Determine the [X, Y] coordinate at the center of the cell enclosing the given text.  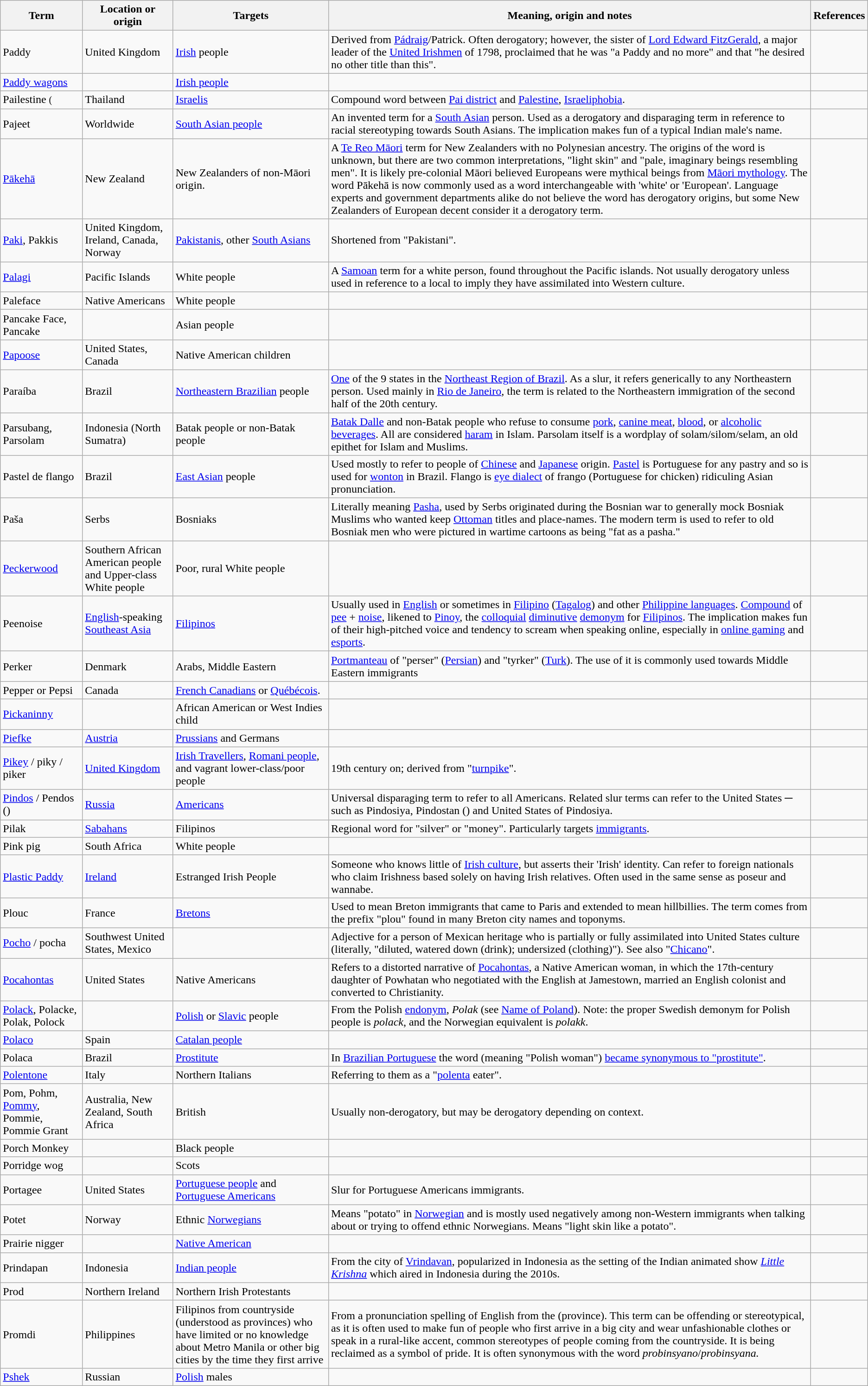
Pajeet [42, 123]
Prindapan [42, 1267]
Paddy [42, 52]
East Asian people [250, 477]
Regional word for "silver" or "money". Particularly targets immigrants. [569, 828]
Estranged Irish People [250, 876]
French Canadians or Québécois. [250, 690]
Asian people [250, 325]
References [839, 16]
Catalan people [250, 1040]
Serbs [128, 520]
Plouc [42, 913]
Paddy wagons [42, 82]
Referring to them as a "polenta eater". [569, 1075]
Pailestine ( [42, 100]
Polish or Slavic people [250, 1016]
Northern Irish Protestants [250, 1291]
Porch Monkey [42, 1148]
Northeastern Brazilian people [250, 391]
Pindos / Pendos () [42, 804]
Term [42, 16]
New Zealand [128, 179]
Portagee [42, 1189]
African American or West Indies child [250, 714]
Usually non-derogatory, but may be derogatory depending on context. [569, 1111]
Promdi [42, 1334]
Pshek [42, 1377]
Peenoise [42, 623]
Piefke [42, 738]
Canada [128, 690]
Plastic Paddy [42, 876]
Batak people or non-Batak people [250, 434]
Portmanteau of "perser" (Persian) and "tyrker" (Turk). The use of it is commonly used towards Middle Eastern immigrants [569, 666]
Portuguese people and Portuguese Americans [250, 1189]
English-speaking Southeast Asia [128, 623]
Northern Ireland [128, 1291]
Polish males [250, 1377]
Pākehā [42, 179]
Denmark [128, 666]
Ethnic Norwegians [250, 1220]
Pikey / piky / piker [42, 768]
Meaning, origin and notes [569, 16]
Polaca [42, 1058]
Pacific Islands [128, 276]
British [250, 1111]
Russian [128, 1377]
Shortened from "Pakistani". [569, 240]
Polaco [42, 1040]
Pakistanis, other South Asians [250, 240]
Sabahans [128, 828]
Paša [42, 520]
Native American children [250, 354]
Pepper or Pepsi [42, 690]
New Zealanders of non-Māori origin. [250, 179]
Russia [128, 804]
Scots [250, 1166]
Paleface [42, 301]
Northern Italians [250, 1075]
Bosniaks [250, 520]
Pink pig [42, 846]
Pilak [42, 828]
Porridge wog [42, 1166]
Prod [42, 1291]
Americans [250, 804]
Peckerwood [42, 569]
Italy [128, 1075]
Compound word between Pai district and Palestine, Israeliphobia. [569, 100]
Pom, Pohm, Pommy, Pommie, Pommie Grant [42, 1111]
Indian people [250, 1267]
Ireland [128, 876]
Prairie nigger [42, 1244]
Spain [128, 1040]
Bretons [250, 913]
Poor, rural White people [250, 569]
Indonesia [128, 1267]
Pancake Face, Pancake [42, 325]
Prostitute [250, 1058]
Pocahontas [42, 980]
Southern African American people and Upper-class White people [128, 569]
In Brazilian Portuguese the word (meaning "Polish woman") became synonymous to "prostitute". [569, 1058]
Indonesia (North Sumatra) [128, 434]
Slur for Portuguese Americans immigrants. [569, 1189]
Thailand [128, 100]
Polack, Polacke, Polak, Polock [42, 1016]
Paraíba [42, 391]
South Africa [128, 846]
Worldwide [128, 123]
Australia, New Zealand, South Africa [128, 1111]
Paki, Pakkis [42, 240]
Targets [250, 16]
Arabs, Middle Eastern [250, 666]
Perker [42, 666]
United States, Canada [128, 354]
Palagi [42, 276]
Potet [42, 1220]
United Kingdom, Ireland, Canada, Norway [128, 240]
Pastel de flango [42, 477]
Polentone [42, 1075]
Parsubang, Parsolam [42, 434]
19th century on; derived from "turnpike". [569, 768]
Location or origin [128, 16]
Pocho / pocha [42, 943]
Philippines [128, 1334]
Israelis [250, 100]
Black people [250, 1148]
Norway [128, 1220]
Irish Travellers, Romani people, and vagrant lower-class/poor people [250, 768]
Austria [128, 738]
Prussians and Germans [250, 738]
South Asian people [250, 123]
Southwest United States, Mexico [128, 943]
France [128, 913]
Native American [250, 1244]
Papoose [42, 354]
Pickaninny [42, 714]
